Locate the cell with the specified text and output its [x, y] center coordinate. 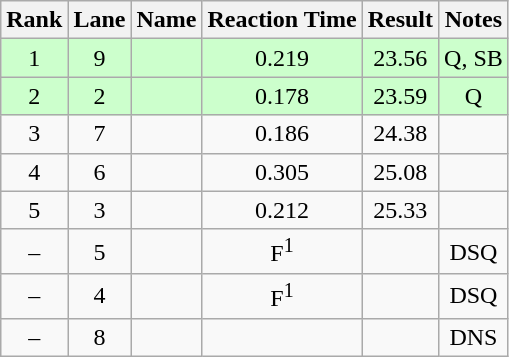
DNS [474, 337]
Result [400, 20]
0.305 [282, 172]
23.59 [400, 96]
23.56 [400, 58]
Lane [100, 20]
1 [34, 58]
0.212 [282, 210]
25.33 [400, 210]
8 [100, 337]
Rank [34, 20]
Reaction Time [282, 20]
6 [100, 172]
9 [100, 58]
Name [166, 20]
24.38 [400, 134]
Q, SB [474, 58]
7 [100, 134]
Notes [474, 20]
Q [474, 96]
0.186 [282, 134]
25.08 [400, 172]
0.219 [282, 58]
0.178 [282, 96]
